Output the [x, y] coordinate of the center of the cell containing the given text.  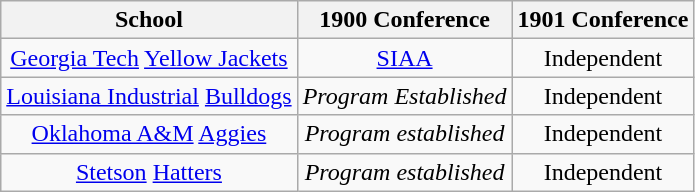
Stetson Hatters [149, 172]
1901 Conference [603, 20]
School [149, 20]
Louisiana Industrial Bulldogs [149, 96]
SIAA [404, 58]
Program Established [404, 96]
Georgia Tech Yellow Jackets [149, 58]
1900 Conference [404, 20]
Oklahoma A&M Aggies [149, 134]
